Provide the [x, y] coordinate of the cell's center where the given text is located.  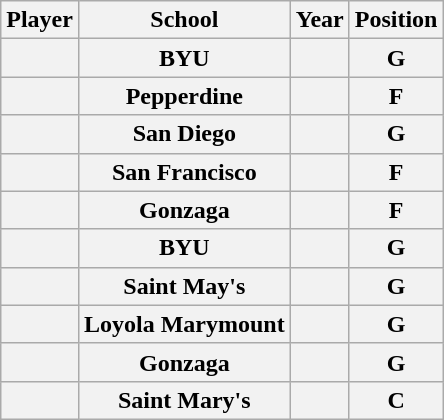
San Francisco [184, 172]
Loyola Marymount [184, 324]
Pepperdine [184, 96]
San Diego [184, 134]
Saint Mary's [184, 400]
School [184, 20]
Position [396, 20]
Saint May's [184, 286]
Player [40, 20]
Year [320, 20]
C [396, 400]
